Return the (X, Y) coordinate for the center point of the cell that contains the specified text.  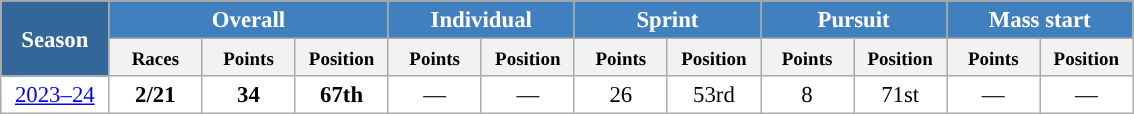
2023–24 (55, 95)
26 (620, 95)
8 (806, 95)
71st (900, 95)
53rd (714, 95)
34 (248, 95)
2/21 (156, 95)
Season (55, 38)
Individual (481, 20)
Overall (248, 20)
Races (156, 58)
Sprint (667, 20)
Mass start (1040, 20)
Pursuit (853, 20)
67th (342, 95)
